Locate the cell with the specified text and output its [X, Y] center coordinate. 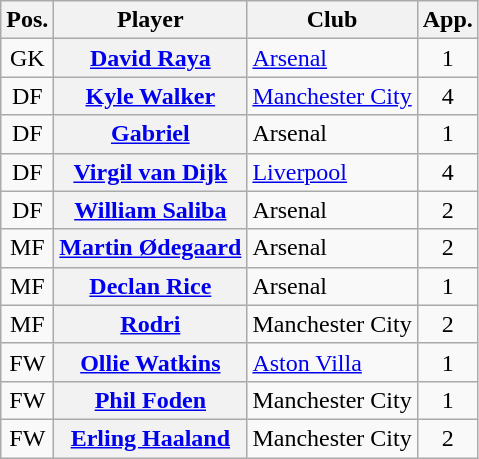
Gabriel [150, 134]
Player [150, 20]
Ollie Watkins [150, 362]
Declan Rice [150, 286]
Martin Ødegaard [150, 248]
William Saliba [150, 210]
Virgil van Dijk [150, 172]
Aston Villa [332, 362]
Rodri [150, 324]
Pos. [28, 20]
Erling Haaland [150, 438]
GK [28, 58]
App. [448, 20]
Liverpool [332, 172]
Club [332, 20]
David Raya [150, 58]
Kyle Walker [150, 96]
Phil Foden [150, 400]
